Return [X, Y] of the center of cell containing provided text 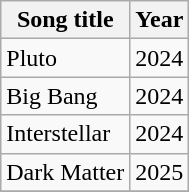
Dark Matter [66, 172]
Year [160, 20]
Big Bang [66, 96]
Interstellar [66, 134]
2025 [160, 172]
Pluto [66, 58]
Song title [66, 20]
